Output the (x, y) coordinate of the center of the cell containing the given text.  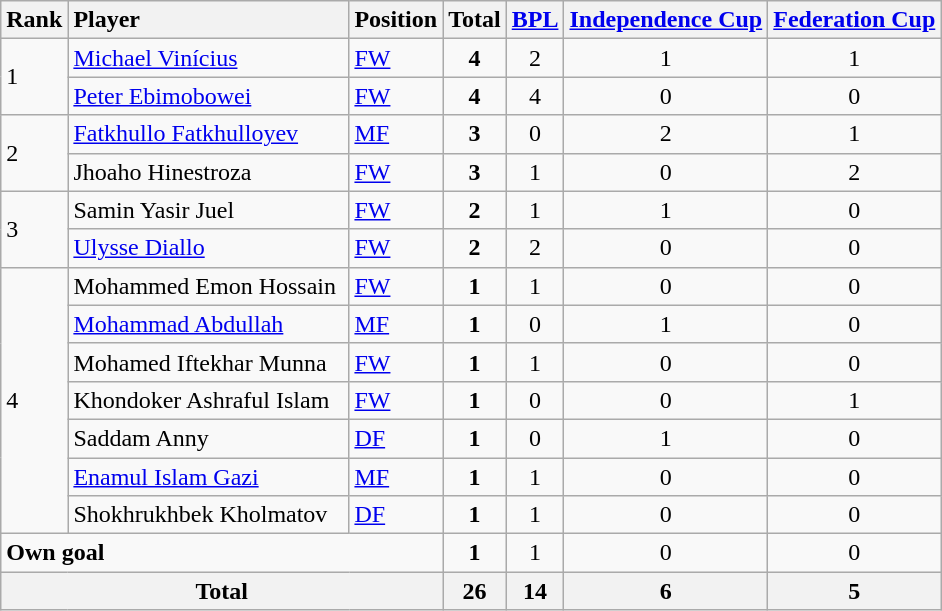
BPL (535, 20)
Saddam Anny (208, 438)
Federation Cup (854, 20)
Peter Ebimobowei (208, 96)
Position (396, 20)
Enamul Islam Gazi (208, 477)
Player (208, 20)
Independence Cup (666, 20)
Shokhrukhbek Kholmatov (208, 515)
6 (666, 591)
Khondoker Ashraful Islam (208, 400)
Fatkhullo Fatkhulloyev (208, 134)
Michael Vinícius (208, 58)
Rank (34, 20)
26 (475, 591)
Mohammed Emon Hossain (208, 286)
14 (535, 591)
Own goal (222, 553)
Mohamed Iftekhar Munna (208, 362)
Mohammad Abdullah (208, 324)
Ulysse Diallo (208, 248)
Samin Yasir Juel (208, 210)
5 (854, 591)
Jhoaho Hinestroza (208, 172)
